Locate the cell with the specified text and output its (X, Y) center coordinate. 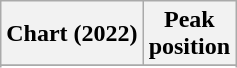
Peakposition (189, 34)
Chart (2022) (72, 34)
